Find where the given text appears and provide that cell's center as [x, y] coordinate. 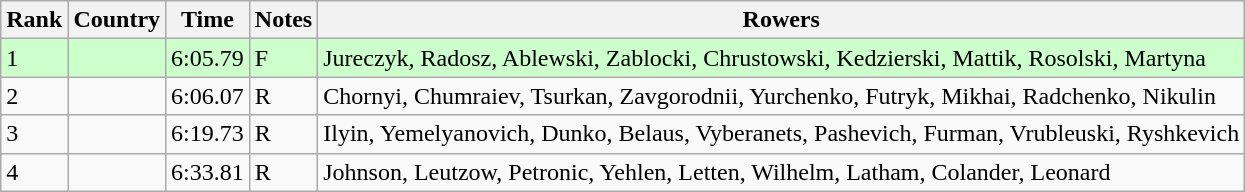
Notes [283, 20]
1 [34, 58]
F [283, 58]
2 [34, 96]
Rowers [782, 20]
6:05.79 [208, 58]
6:33.81 [208, 172]
Johnson, Leutzow, Petronic, Yehlen, Letten, Wilhelm, Latham, Colander, Leonard [782, 172]
Country [117, 20]
Jureczyk, Radosz, Ablewski, Zablocki, Chrustowski, Kedzierski, Mattik, Rosolski, Martyna [782, 58]
4 [34, 172]
Ilyin, Yemelyanovich, Dunko, Belaus, Vyberanets, Pashevich, Furman, Vrubleuski, Ryshkevich [782, 134]
6:06.07 [208, 96]
Chornyi, Chumraiev, Tsurkan, Zavgorodnii, Yurchenko, Futryk, Mikhai, Radchenko, Nikulin [782, 96]
3 [34, 134]
6:19.73 [208, 134]
Time [208, 20]
Rank [34, 20]
